Detect which cell encompasses the target text, then output its (x, y) center coordinate. 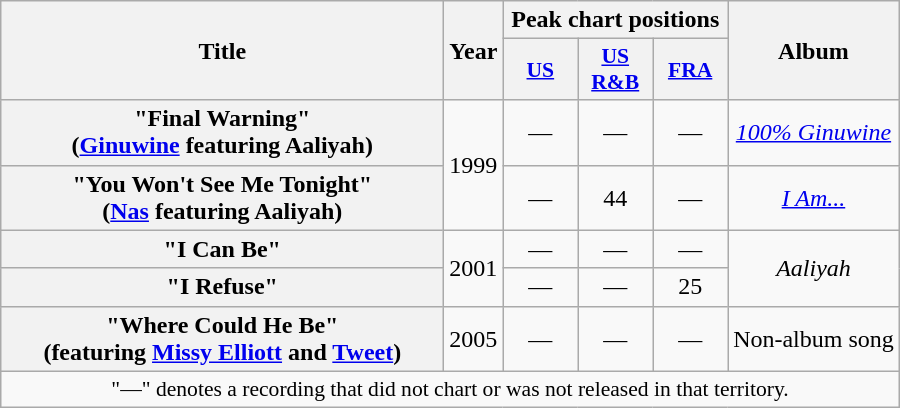
"I Can Be" (222, 249)
2005 (474, 338)
100% Ginuwine (814, 132)
Aaliyah (814, 268)
"—" denotes a recording that did not chart or was not released in that territory. (450, 389)
US (540, 70)
Album (814, 50)
Non-album song (814, 338)
"You Won't See Me Tonight"(Nas featuring Aaliyah) (222, 198)
2001 (474, 268)
Peak chart positions (616, 20)
"Where Could He Be"(featuring Missy Elliott and Tweet) (222, 338)
25 (690, 287)
Year (474, 50)
Title (222, 50)
"I Refuse" (222, 287)
USR&B (616, 70)
FRA (690, 70)
1999 (474, 165)
I Am... (814, 198)
"Final Warning"(Ginuwine featuring Aaliyah) (222, 132)
44 (616, 198)
